Locate the cell with the specified text and output its [x, y] center coordinate. 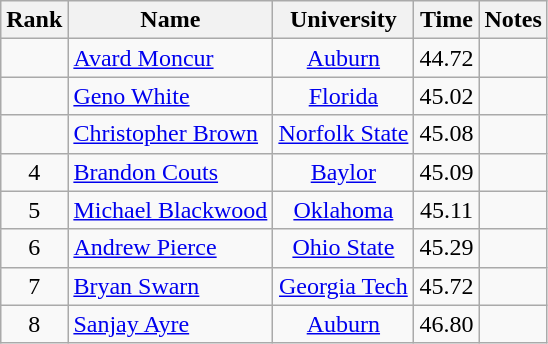
Bryan Swarn [170, 286]
Sanjay Ayre [170, 324]
University [344, 20]
Brandon Couts [170, 172]
Florida [344, 96]
Name [170, 20]
Rank [34, 20]
Notes [513, 20]
Norfolk State [344, 134]
Time [446, 20]
44.72 [446, 58]
Christopher Brown [170, 134]
45.08 [446, 134]
45.09 [446, 172]
Avard Moncur [170, 58]
Baylor [344, 172]
45.29 [446, 248]
Geno White [170, 96]
4 [34, 172]
7 [34, 286]
45.02 [446, 96]
5 [34, 210]
Georgia Tech [344, 286]
45.72 [446, 286]
46.80 [446, 324]
45.11 [446, 210]
Oklahoma [344, 210]
6 [34, 248]
Andrew Pierce [170, 248]
8 [34, 324]
Ohio State [344, 248]
Michael Blackwood [170, 210]
